Return the (X, Y) coordinate for the center point of the cell that contains the specified text.  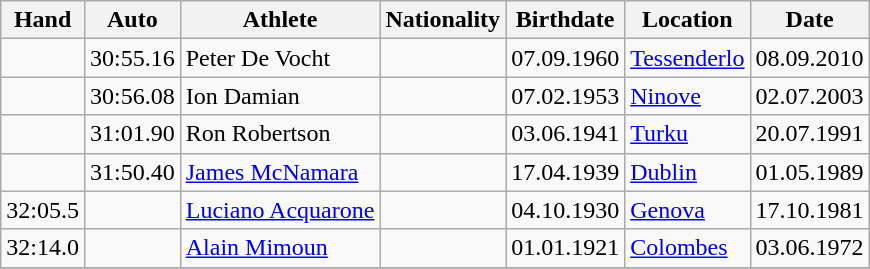
01.05.1989 (810, 172)
Colombes (688, 248)
Hand (43, 20)
Peter De Vocht (280, 58)
30:55.16 (132, 58)
32:05.5 (43, 210)
30:56.08 (132, 96)
02.07.2003 (810, 96)
03.06.1941 (566, 134)
17.10.1981 (810, 210)
32:14.0 (43, 248)
Nationality (443, 20)
Tessenderlo (688, 58)
Ninove (688, 96)
04.10.1930 (566, 210)
31:50.40 (132, 172)
Turku (688, 134)
01.01.1921 (566, 248)
Auto (132, 20)
Location (688, 20)
20.07.1991 (810, 134)
07.09.1960 (566, 58)
Date (810, 20)
Birthdate (566, 20)
07.02.1953 (566, 96)
08.09.2010 (810, 58)
17.04.1939 (566, 172)
Luciano Acquarone (280, 210)
31:01.90 (132, 134)
Ion Damian (280, 96)
Genova (688, 210)
James McNamara (280, 172)
Alain Mimoun (280, 248)
Dublin (688, 172)
Athlete (280, 20)
03.06.1972 (810, 248)
Ron Robertson (280, 134)
